Return (x, y) of the center of cell containing provided text 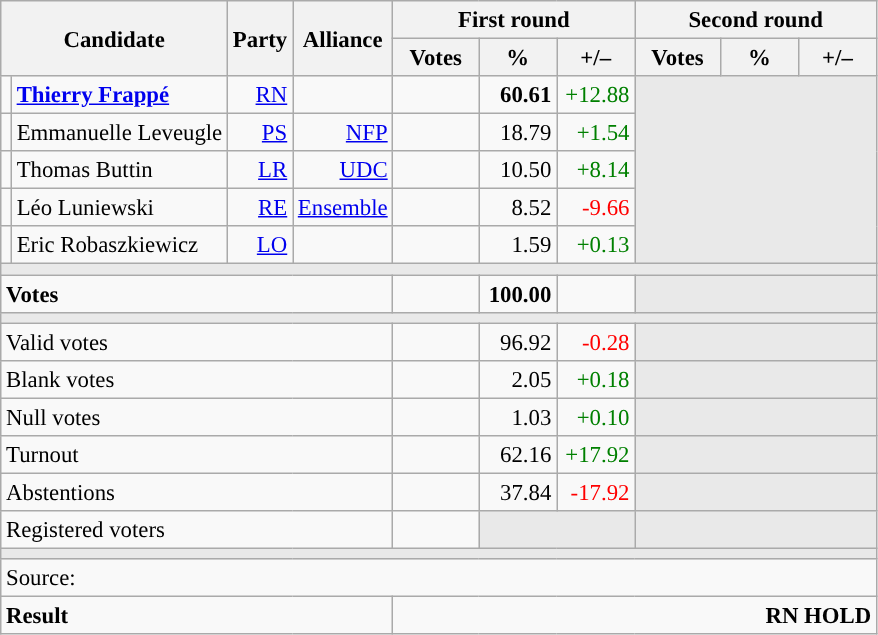
RE (260, 208)
NFP (343, 133)
1.59 (518, 245)
Eric Robaszkiewicz (119, 245)
96.92 (518, 342)
LO (260, 245)
Null votes (197, 417)
RN HOLD (635, 616)
Registered voters (197, 530)
-9.66 (596, 208)
Second round (756, 20)
Abstentions (197, 492)
+0.10 (596, 417)
-17.92 (596, 492)
100.00 (518, 294)
Léo Luniewski (119, 208)
+0.13 (596, 245)
RN (260, 95)
UDC (343, 170)
+0.18 (596, 379)
62.16 (518, 455)
1.03 (518, 417)
Alliance (343, 38)
Ensemble (343, 208)
Emmanuelle Leveugle (119, 133)
PS (260, 133)
Thierry Frappé (119, 95)
Thomas Buttin (119, 170)
Turnout (197, 455)
60.61 (518, 95)
Blank votes (197, 379)
37.84 (518, 492)
18.79 (518, 133)
-0.28 (596, 342)
Result (197, 616)
+17.92 (596, 455)
Candidate (114, 38)
+1.54 (596, 133)
+8.14 (596, 170)
First round (514, 20)
LR (260, 170)
2.05 (518, 379)
Party (260, 38)
Valid votes (197, 342)
10.50 (518, 170)
+12.88 (596, 95)
8.52 (518, 208)
Source: (439, 578)
